Output the [X, Y] coordinate of the center of the cell containing the given text.  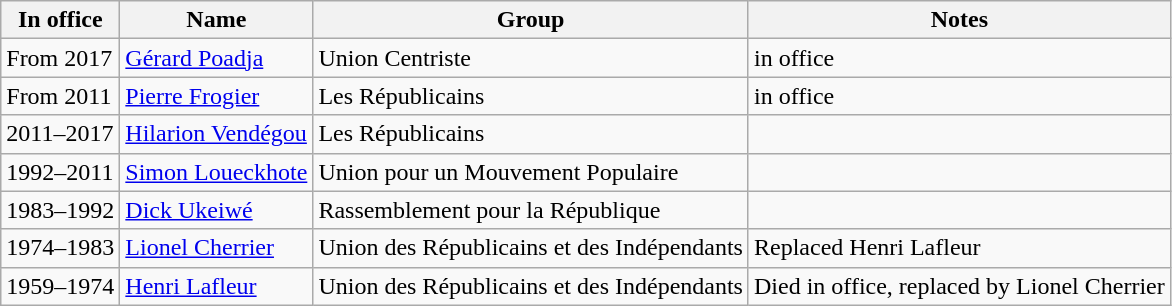
Died in office, replaced by Lionel Cherrier [959, 286]
From 2011 [60, 96]
Rassemblement pour la République [531, 210]
Notes [959, 20]
1983–1992 [60, 210]
Lionel Cherrier [216, 248]
Replaced Henri Lafleur [959, 248]
2011–2017 [60, 134]
1959–1974 [60, 286]
Dick Ukeiwé [216, 210]
Simon Loueckhote [216, 172]
1992–2011 [60, 172]
Hilarion Vendégou [216, 134]
Pierre Frogier [216, 96]
Group [531, 20]
Henri Lafleur [216, 286]
Name [216, 20]
Gérard Poadja [216, 58]
In office [60, 20]
Union Centriste [531, 58]
From 2017 [60, 58]
1974–1983 [60, 248]
Union pour un Mouvement Populaire [531, 172]
